Output the (x, y) coordinate of the center of the cell containing the given text.  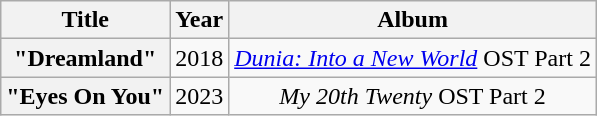
Title (86, 20)
"Eyes On You" (86, 96)
2018 (200, 58)
"Dreamland" (86, 58)
Year (200, 20)
Album (413, 20)
My 20th Twenty OST Part 2 (413, 96)
Dunia: Into a New World OST Part 2 (413, 58)
2023 (200, 96)
